For the text-containing cell, return its midpoint in (x, y) coordinate format. 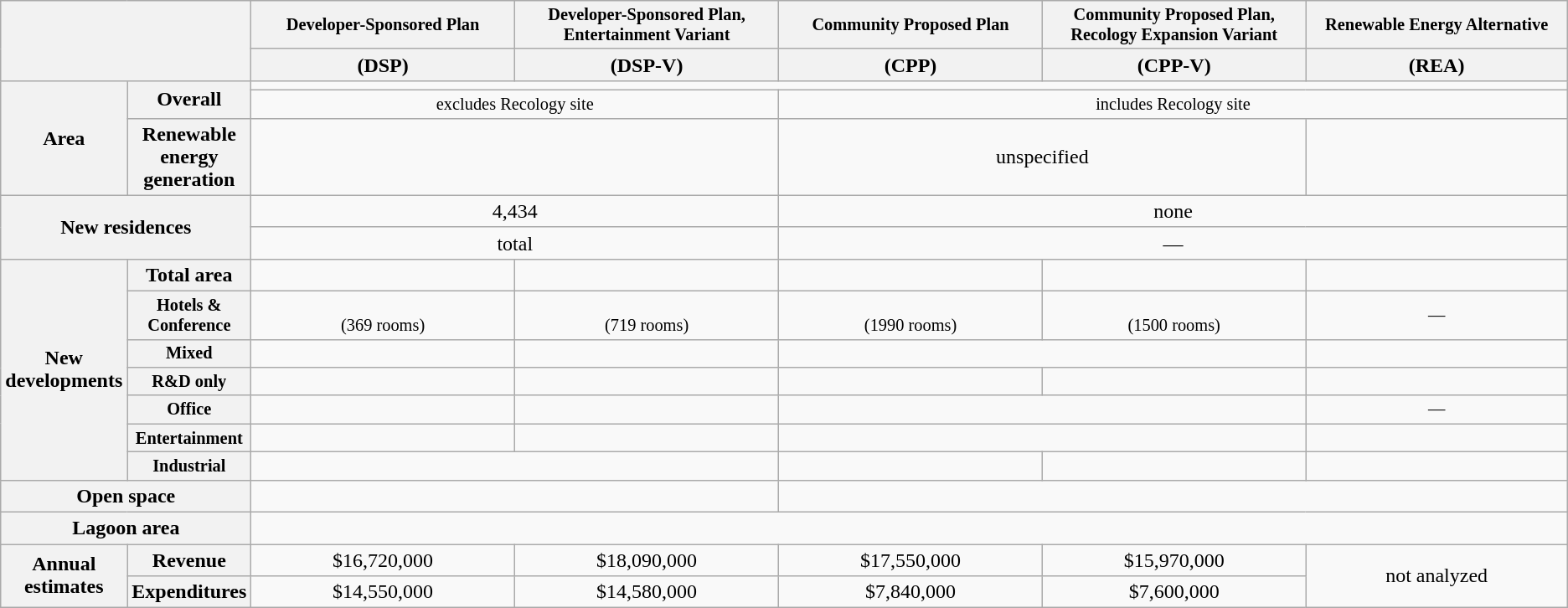
(1990 rooms) (911, 315)
none (1173, 211)
(CPP-V) (1174, 64)
Office (189, 410)
New residences (126, 227)
(DSP) (384, 64)
unspecified (1042, 157)
$14,550,000 (384, 592)
$7,840,000 (911, 592)
Community Proposed Plan (911, 25)
Expenditures (189, 592)
Community Proposed Plan, Recology Expansion Variant (1174, 25)
(1500 rooms) (1174, 315)
not analyzed (1436, 576)
Overall (189, 99)
$16,720,000 (384, 560)
New developments (64, 369)
includes Recology site (1173, 105)
$18,090,000 (647, 560)
(CPP) (911, 64)
$7,600,000 (1174, 592)
total (515, 243)
Developer-Sponsored Plan (384, 25)
Total area (189, 275)
$17,550,000 (911, 560)
Renewable Energy Alternative (1436, 25)
excludes Recology site (515, 105)
Industrial (189, 466)
Area (64, 137)
(DSP-V) (647, 64)
Open space (126, 496)
Mixed (189, 353)
Annual estimates (64, 576)
Lagoon area (126, 528)
Hotels & Conference (189, 315)
Revenue (189, 560)
$15,970,000 (1174, 560)
Renewable energy generation (189, 157)
(REA) (1436, 64)
$14,580,000 (647, 592)
(719 rooms) (647, 315)
Developer-Sponsored Plan, Entertainment Variant (647, 25)
R&D only (189, 382)
Entertainment (189, 438)
4,434 (515, 211)
(369 rooms) (384, 315)
